Identify which cell holds the provided text, then report its (x, y) central coordinate. 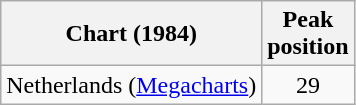
29 (308, 85)
Netherlands (Megacharts) (132, 85)
Chart (1984) (132, 34)
Peakposition (308, 34)
